Identify which cell holds the provided text, then report its (X, Y) central coordinate. 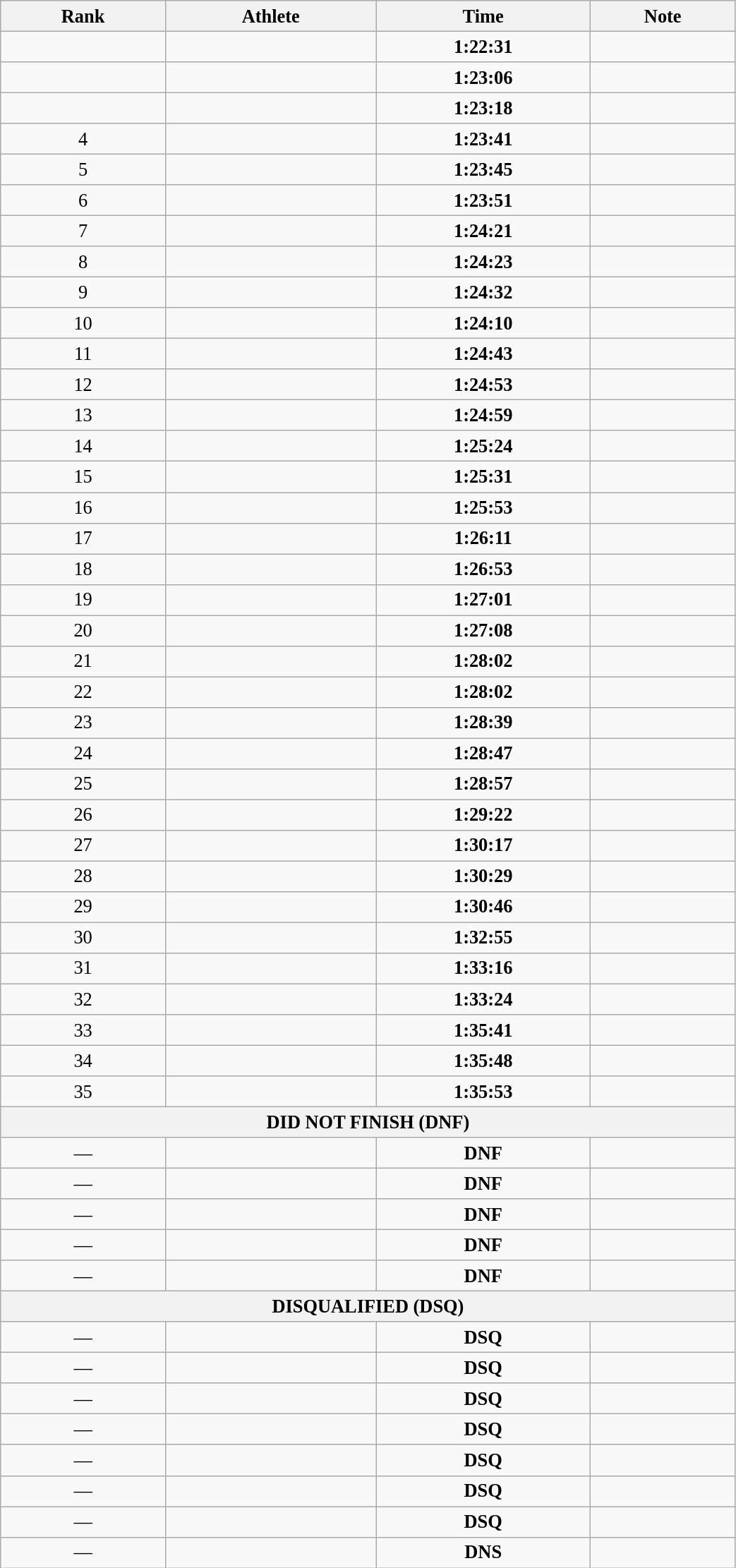
13 (83, 415)
28 (83, 876)
32 (83, 999)
31 (83, 968)
29 (83, 907)
20 (83, 630)
Time (483, 16)
15 (83, 477)
11 (83, 354)
1:23:41 (483, 139)
1:32:55 (483, 938)
7 (83, 231)
5 (83, 169)
DNS (483, 1552)
1:27:08 (483, 630)
1:23:06 (483, 77)
23 (83, 723)
1:22:31 (483, 47)
6 (83, 200)
1:26:53 (483, 569)
1:35:48 (483, 1061)
1:30:29 (483, 876)
1:24:21 (483, 231)
1:23:51 (483, 200)
27 (83, 845)
14 (83, 446)
1:24:43 (483, 354)
19 (83, 600)
DID NOT FINISH (DNF) (368, 1122)
Rank (83, 16)
Athlete (271, 16)
1:35:53 (483, 1091)
35 (83, 1091)
1:25:31 (483, 477)
25 (83, 784)
18 (83, 569)
1:23:18 (483, 108)
1:25:24 (483, 446)
1:33:16 (483, 968)
33 (83, 1030)
DISQUALIFIED (DSQ) (368, 1306)
21 (83, 661)
1:24:10 (483, 323)
26 (83, 815)
1:35:41 (483, 1030)
Note (663, 16)
1:24:59 (483, 415)
10 (83, 323)
1:28:57 (483, 784)
1:28:47 (483, 753)
1:24:23 (483, 262)
1:24:32 (483, 292)
1:30:46 (483, 907)
1:30:17 (483, 845)
1:28:39 (483, 723)
1:29:22 (483, 815)
1:27:01 (483, 600)
1:23:45 (483, 169)
16 (83, 507)
22 (83, 692)
30 (83, 938)
1:24:53 (483, 385)
8 (83, 262)
17 (83, 538)
1:25:53 (483, 507)
24 (83, 753)
1:26:11 (483, 538)
1:33:24 (483, 999)
34 (83, 1061)
9 (83, 292)
4 (83, 139)
12 (83, 385)
